Identify which cell holds the provided text, then report its (x, y) central coordinate. 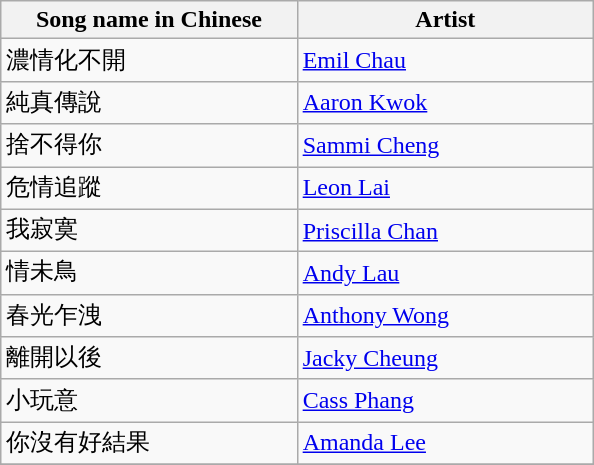
濃情化不開 (149, 60)
捨不得你 (149, 146)
純真傳說 (149, 102)
Priscilla Chan (445, 230)
危情追蹤 (149, 188)
Artist (445, 20)
Amanda Lee (445, 444)
Aaron Kwok (445, 102)
小玩意 (149, 400)
Leon Lai (445, 188)
Emil Chau (445, 60)
春光乍洩 (149, 316)
Jacky Cheung (445, 358)
Andy Lau (445, 274)
情未鳥 (149, 274)
Anthony Wong (445, 316)
Cass Phang (445, 400)
離開以後 (149, 358)
Sammi Cheng (445, 146)
我寂寞 (149, 230)
你沒有好結果 (149, 444)
Song name in Chinese (149, 20)
